For the text-containing cell, return its midpoint in [X, Y] coordinate format. 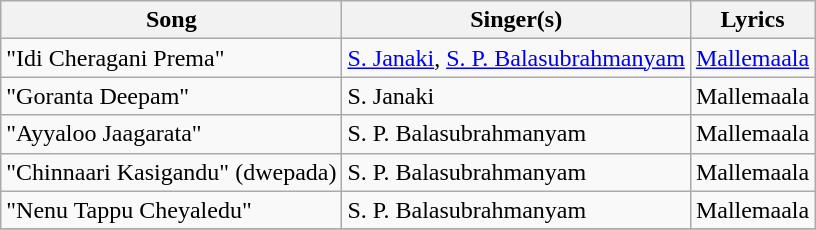
"Chinnaari Kasigandu" (dwepada) [172, 172]
"Ayyaloo Jaagarata" [172, 134]
"Goranta Deepam" [172, 96]
Lyrics [752, 20]
S. Janaki [516, 96]
"Idi Cheragani Prema" [172, 58]
"Nenu Tappu Cheyaledu" [172, 210]
Singer(s) [516, 20]
S. Janaki, S. P. Balasubrahmanyam [516, 58]
Song [172, 20]
